Output the (X, Y) coordinate of the center of the cell containing the given text.  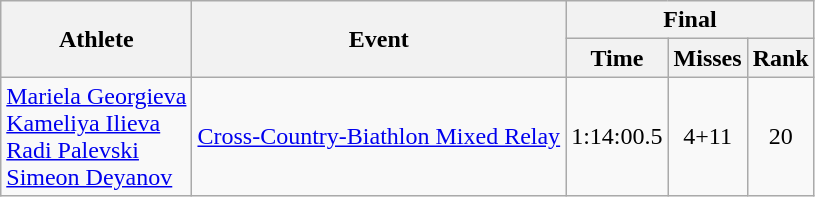
Event (379, 39)
Athlete (96, 39)
Misses (708, 58)
4+11 (708, 136)
Mariela GeorgievaKameliya IlievaRadi PalevskiSimeon Deyanov (96, 136)
Final (690, 20)
20 (780, 136)
Rank (780, 58)
Cross-Country-Biathlon Mixed Relay (379, 136)
1:14:00.5 (617, 136)
Time (617, 58)
